Return [x, y] of the center of cell containing provided text 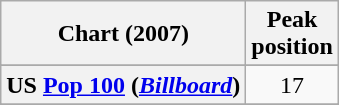
US Pop 100 (Billboard) [124, 85]
17 [292, 85]
Chart (2007) [124, 34]
Peakposition [292, 34]
